Detect which cell encompasses the target text, then output its (X, Y) center coordinate. 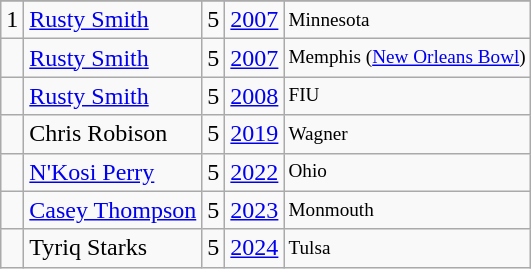
Wagner (407, 134)
Tyriq Starks (113, 248)
2024 (254, 248)
2023 (254, 210)
Memphis (New Orleans Bowl) (407, 58)
Monmouth (407, 210)
Minnesota (407, 20)
2008 (254, 96)
Chris Robison (113, 134)
Tulsa (407, 248)
Casey Thompson (113, 210)
2019 (254, 134)
Ohio (407, 172)
1 (12, 20)
FIU (407, 96)
N'Kosi Perry (113, 172)
2022 (254, 172)
